Return [x, y] of the center of cell containing provided text 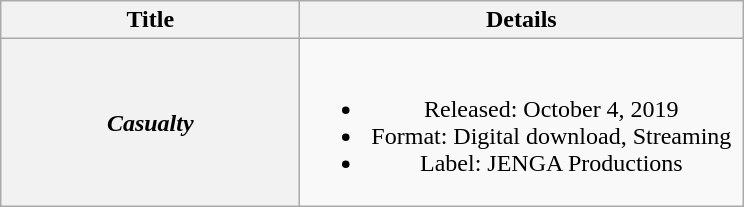
Details [522, 20]
Casualty [150, 122]
Title [150, 20]
Released: October 4, 2019Format: Digital download, StreamingLabel: JENGA Productions [522, 122]
